Capture the cell that displays the provided text and extract its [X, Y] central coordinate. 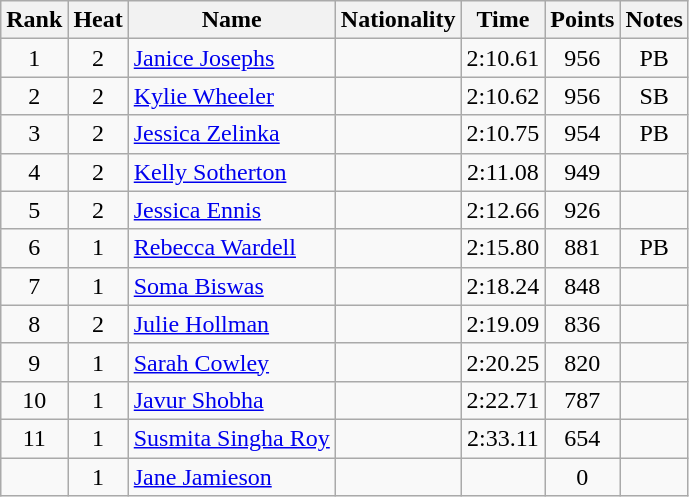
2:19.09 [503, 324]
Kylie Wheeler [232, 96]
Janice Josephs [232, 58]
2:12.66 [503, 210]
2:10.62 [503, 96]
Soma Biswas [232, 286]
2:33.11 [503, 438]
Time [503, 20]
949 [582, 172]
926 [582, 210]
Points [582, 20]
Heat [98, 20]
881 [582, 248]
9 [34, 362]
Rebecca Wardell [232, 248]
4 [34, 172]
6 [34, 248]
11 [34, 438]
787 [582, 400]
2:20.25 [503, 362]
10 [34, 400]
SB [654, 96]
7 [34, 286]
2:18.24 [503, 286]
Name [232, 20]
Julie Hollman [232, 324]
Jessica Zelinka [232, 134]
2:10.75 [503, 134]
954 [582, 134]
Jessica Ennis [232, 210]
Nationality [398, 20]
Notes [654, 20]
Rank [34, 20]
Kelly Sotherton [232, 172]
654 [582, 438]
Susmita Singha Roy [232, 438]
848 [582, 286]
2:10.61 [503, 58]
5 [34, 210]
Javur Shobha [232, 400]
836 [582, 324]
Jane Jamieson [232, 477]
3 [34, 134]
0 [582, 477]
8 [34, 324]
2:11.08 [503, 172]
820 [582, 362]
Sarah Cowley [232, 362]
2:22.71 [503, 400]
2:15.80 [503, 248]
